Detect which cell encompasses the target text, then output its [X, Y] center coordinate. 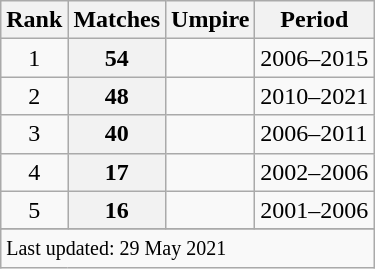
3 [34, 134]
Last updated: 29 May 2021 [188, 248]
4 [34, 172]
40 [117, 134]
2002–2006 [314, 172]
Matches [117, 20]
Umpire [210, 20]
2 [34, 96]
5 [34, 210]
Period [314, 20]
Rank [34, 20]
16 [117, 210]
54 [117, 58]
17 [117, 172]
1 [34, 58]
48 [117, 96]
2006–2015 [314, 58]
2001–2006 [314, 210]
2006–2011 [314, 134]
2010–2021 [314, 96]
